Locate the cell with the specified text and output its [x, y] center coordinate. 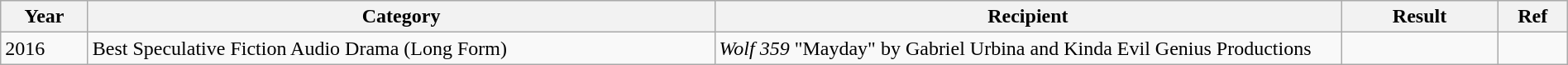
Wolf 359 "Mayday" by Gabriel Urbina and Kinda Evil Genius Productions [1028, 48]
2016 [45, 48]
Best Speculative Fiction Audio Drama (Long Form) [401, 48]
Category [401, 17]
Year [45, 17]
Result [1419, 17]
Recipient [1028, 17]
Ref [1532, 17]
